Provide the [x, y] coordinate of the cell's center where the given text is located.  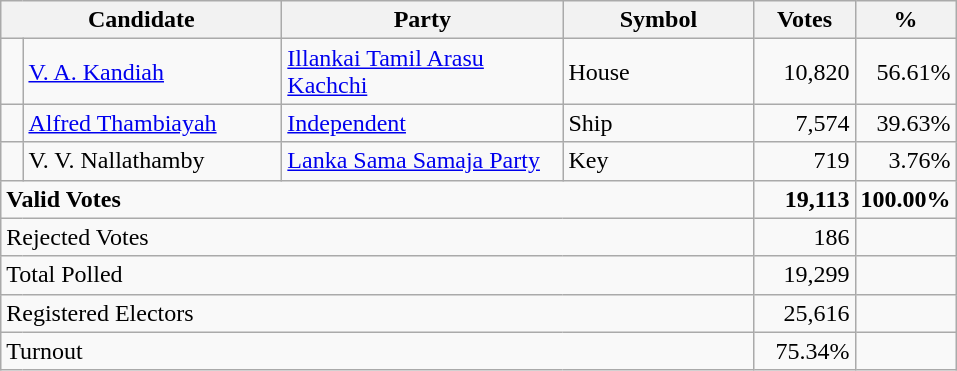
3.76% [906, 161]
Total Polled [378, 275]
House [658, 72]
Symbol [658, 20]
39.63% [906, 123]
Candidate [142, 20]
Independent [422, 123]
186 [804, 237]
75.34% [804, 351]
19,299 [804, 275]
Ship [658, 123]
% [906, 20]
10,820 [804, 72]
Alfred Thambiayah [152, 123]
Lanka Sama Samaja Party [422, 161]
Registered Electors [378, 313]
Rejected Votes [378, 237]
100.00% [906, 199]
Key [658, 161]
V. V. Nallathamby [152, 161]
7,574 [804, 123]
56.61% [906, 72]
Illankai Tamil Arasu Kachchi [422, 72]
V. A. Kandiah [152, 72]
Turnout [378, 351]
Party [422, 20]
Votes [804, 20]
19,113 [804, 199]
25,616 [804, 313]
719 [804, 161]
Valid Votes [378, 199]
